Extract the [X, Y] coordinate from the center of the cell holding the provided text.  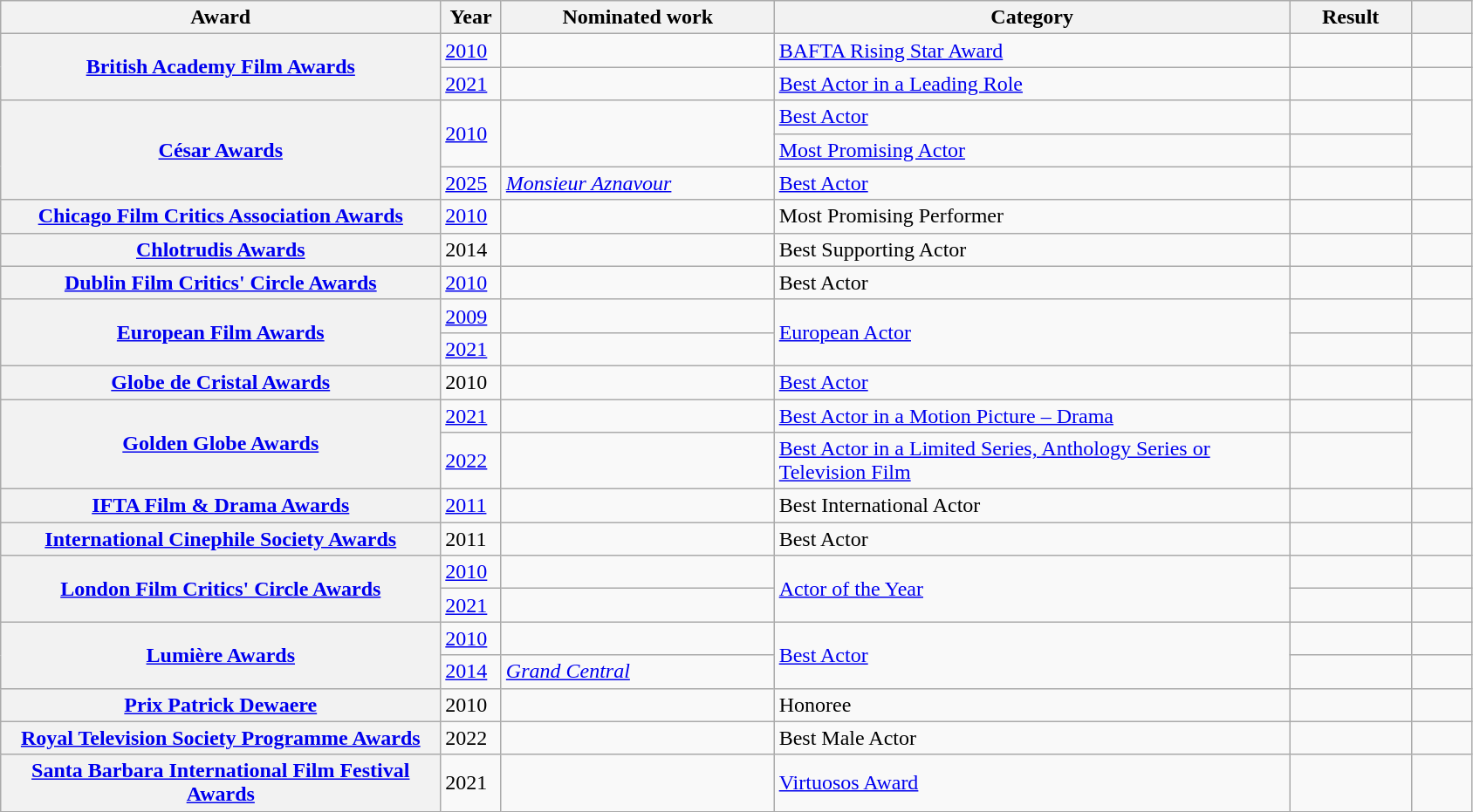
Golden Globe Awards [221, 445]
London Film Critics' Circle Awards [221, 589]
IFTA Film & Drama Awards [221, 506]
César Awards [221, 150]
Globe de Cristal Awards [221, 382]
Best International Actor [1031, 506]
Chlotrudis Awards [221, 249]
Santa Barbara International Film Festival Awards [221, 783]
Prix Patrick Dewaere [221, 705]
Most Promising Actor [1031, 150]
Year [471, 17]
Best Actor in a Limited Series, Anthology Series or Television Film [1031, 461]
Grand Central [637, 672]
2025 [471, 183]
Actor of the Year [1031, 589]
Dublin Film Critics' Circle Awards [221, 283]
2009 [471, 316]
International Cinephile Society Awards [221, 539]
Best Male Actor [1031, 738]
European Actor [1031, 332]
Royal Television Society Programme Awards [221, 738]
Best Actor in a Motion Picture – Drama [1031, 416]
European Film Awards [221, 332]
Result [1351, 17]
Chicago Film Critics Association Awards [221, 216]
Lumière Awards [221, 655]
Best Supporting Actor [1031, 249]
Most Promising Performer [1031, 216]
Category [1031, 17]
British Academy Film Awards [221, 67]
BAFTA Rising Star Award [1031, 51]
Virtuosos Award [1031, 783]
Nominated work [637, 17]
Monsieur Aznavour [637, 183]
Award [221, 17]
Honoree [1031, 705]
Best Actor in a Leading Role [1031, 84]
